For the text-containing cell, return its midpoint in [X, Y] coordinate format. 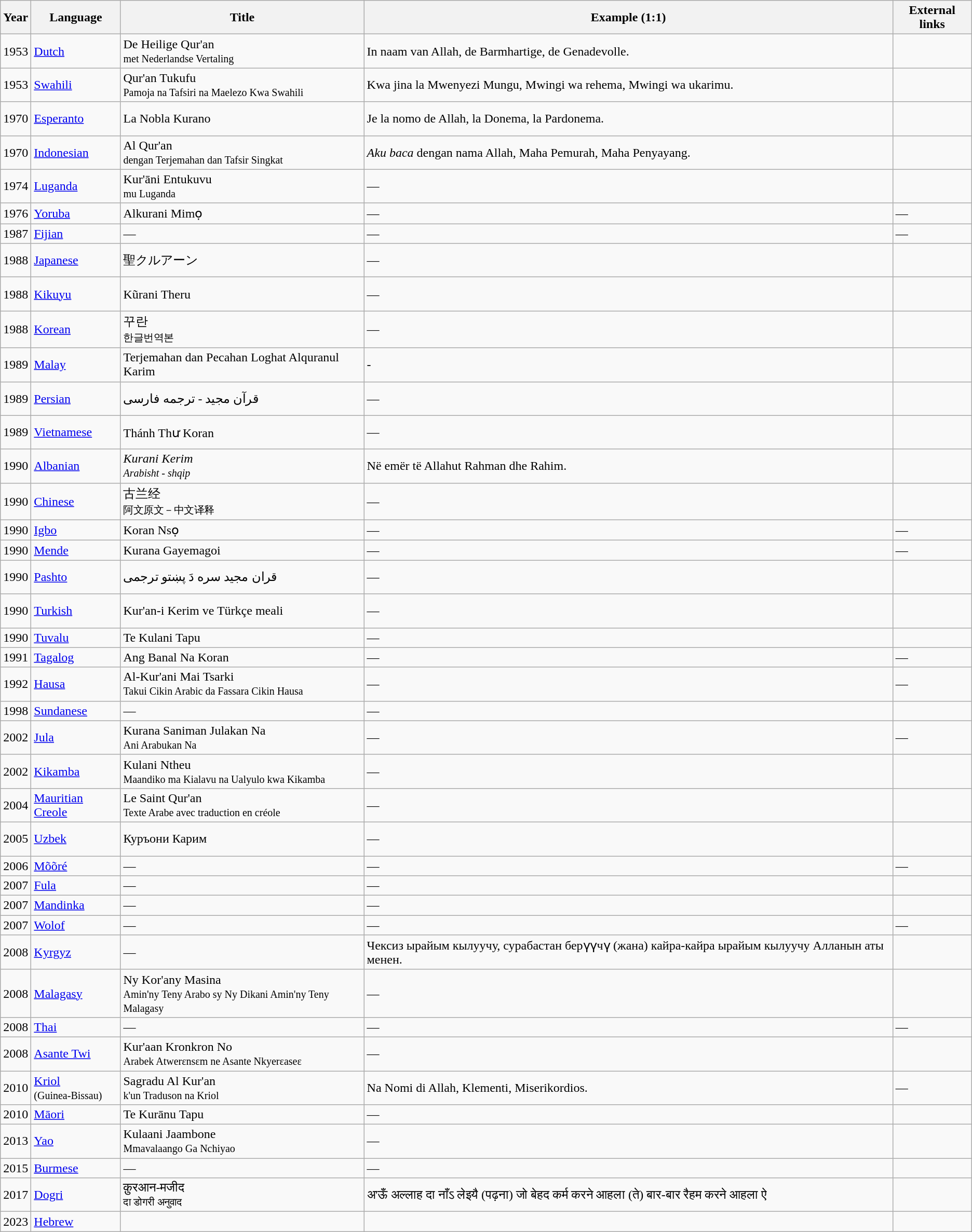
Mende [76, 550]
Asante Twi [76, 1054]
Malay [76, 364]
Fijian [76, 234]
Al Qur'andengan Terjemahan dan Tafsir Singkat [242, 153]
2023 [16, 1222]
Sundanese [76, 711]
Title [242, 18]
قرآن مجيد - ترجمه فارسی [242, 399]
1974 [16, 186]
Thai [76, 1027]
Albanian [76, 466]
Yoruba [76, 213]
Alkurani Mimọ [242, 213]
Indonesian [76, 153]
Kulani NtheuMaandiko ma Kialavu na Ualyulo kwa Kikamba [242, 771]
Yao [76, 1141]
Uzbek [76, 839]
Tuvalu [76, 638]
Në emër të Allahut Rahman dhe Rahim. [628, 466]
Aku baca dengan nama Allah, Maha Pemurah, Maha Penyayang. [628, 153]
1987 [16, 234]
Hebrew [76, 1222]
Esperanto [76, 118]
Dogri [76, 1195]
Pashto [76, 577]
Koran Nsọ [242, 530]
Te Kurānu Tapu [242, 1115]
Burmese [76, 1168]
Dutch [76, 51]
Korean [76, 329]
1992 [16, 684]
Mandinka [76, 905]
Kurani KerimArabisht - shqip [242, 466]
Je la nomo de Allah, la Donema, la Pardonema. [628, 118]
Sagradu Al Kur'ank'un Traduson na Kriol [242, 1087]
Vietnamese [76, 432]
Na Nomi di Allah, Klementi, Miserikordios. [628, 1087]
De Heilige Qur'anmet Nederlandse Vertaling [242, 51]
Thánh Thư Koran [242, 432]
- [628, 364]
Куръони Карим [242, 839]
External links [932, 18]
Kur'an-i Kerim ve Türkçe meali [242, 611]
Turkish [76, 611]
꾸란한글번역본 [242, 329]
1998 [16, 711]
Chinese [76, 502]
अ'ऊँ अल्लाह दा नाँऽ लेइयै (पढ़ना) जो बेहद कर्म करने आहला (ते) बार-बार रैहम करने आहला ऐ [628, 1195]
1991 [16, 657]
قران مجید سره دَ پښتو ترجمی [242, 577]
2006 [16, 865]
2004 [16, 805]
Ny Kor'any MasinaAmin'ny Teny Arabo sy Ny Dikani Amin'ny Teny Malagasy [242, 993]
2017 [16, 1195]
2005 [16, 839]
Kurana Gayemagoi [242, 550]
Fula [76, 886]
Malagasy [76, 993]
Tagalog [76, 657]
Persian [76, 399]
1976 [16, 213]
Чексиз ырайым кылуучу, сурабастан берүүчү (жана) кайра-кайра ырайым кылуучу Алланын аты менен. [628, 952]
Kurana Saniman Julakan NaAni Arabukan Na [242, 737]
Kriol(Guinea-Bissau) [76, 1087]
Language [76, 18]
古兰经阿文原文－中文译释 [242, 502]
Swahili [76, 85]
Japanese [76, 261]
Kulaani JaamboneMmavalaango Ga Nchiyao [242, 1141]
聖クルアーン [242, 261]
2015 [16, 1168]
Kwa jina la Mwenyezi Mungu, Mwingi wa rehema, Mwingi wa ukarimu. [628, 85]
In naam van Allah, de Barmhartige, de Genadevolle. [628, 51]
Kur'āni Entukuvumu Luganda [242, 186]
Hausa [76, 684]
Wolof [76, 925]
Kikuyu [76, 294]
Year [16, 18]
Igbo [76, 530]
2013 [16, 1141]
Te Kulani Tapu [242, 638]
Mauritian Creole [76, 805]
Ang Banal Na Koran [242, 657]
Al-Kur'ani Mai TsarkiTakui Cikin Arabic da Fassara Cikin Hausa [242, 684]
Kyrgyz [76, 952]
Example (1:1) [628, 18]
Mõõré [76, 865]
Le Saint Qur'anTexte Arabe avec traduction en créole [242, 805]
Kikamba [76, 771]
La Nobla Kurano [242, 118]
Māori [76, 1115]
Kũrani Theru [242, 294]
Jula [76, 737]
Qur'an TukufuPamoja na Tafsiri na Maelezo Kwa Swahili [242, 85]
क़ुरआन-मजीददा डोगरी अनुवाद [242, 1195]
Kur'aan Kronkron NoArabek Atwerεnsεm ne Asante Nkyerεaseε [242, 1054]
Luganda [76, 186]
Terjemahan dan Pecahan Loghat Alquranul Karim [242, 364]
